Find where the given text appears and provide that cell's center as [X, Y] coordinate. 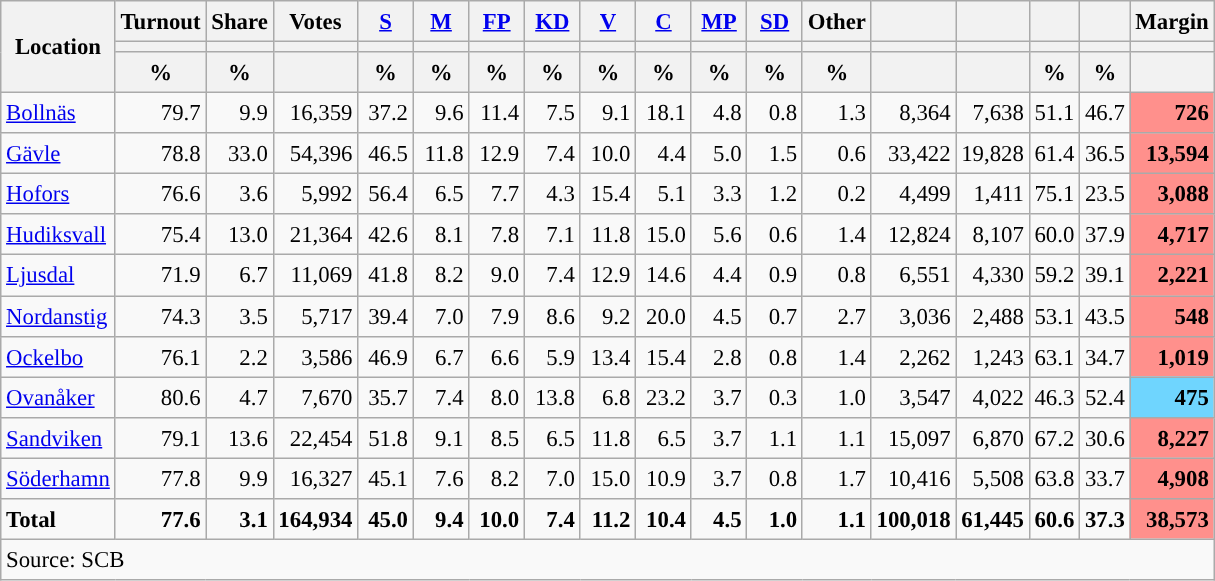
M [441, 22]
KD [552, 22]
4.7 [240, 398]
Bollnäs [58, 114]
13.4 [608, 356]
1.2 [775, 194]
548 [1172, 316]
Margin [1172, 22]
76.6 [160, 194]
3,586 [316, 356]
20.0 [664, 316]
12,824 [914, 234]
7.7 [497, 194]
43.5 [1105, 316]
8.5 [497, 438]
53.1 [1054, 316]
5,717 [316, 316]
8,227 [1172, 438]
18.1 [664, 114]
16,359 [316, 114]
Ovanåker [58, 398]
Ockelbo [58, 356]
5.6 [719, 234]
79.7 [160, 114]
5,992 [316, 194]
23.5 [1105, 194]
38,573 [1172, 520]
35.7 [386, 398]
7.9 [497, 316]
63.8 [1054, 478]
2.8 [719, 356]
2.7 [836, 316]
5.9 [552, 356]
42.6 [386, 234]
37.2 [386, 114]
0.3 [775, 398]
14.6 [664, 276]
6,551 [914, 276]
Ljusdal [58, 276]
63.1 [1054, 356]
Söderhamn [58, 478]
SD [775, 22]
4,717 [1172, 234]
2.2 [240, 356]
Sandviken [58, 438]
V [608, 22]
46.9 [386, 356]
2,262 [914, 356]
Votes [316, 22]
13.8 [552, 398]
Hudiksvall [58, 234]
45.1 [386, 478]
37.9 [1105, 234]
9.0 [497, 276]
5,508 [992, 478]
75.1 [1054, 194]
8.0 [497, 398]
30.6 [1105, 438]
4.3 [552, 194]
67.2 [1054, 438]
61.4 [1054, 154]
3,088 [1172, 194]
4,022 [992, 398]
8,364 [914, 114]
5.1 [664, 194]
13.6 [240, 438]
34.7 [1105, 356]
22,454 [316, 438]
4,908 [1172, 478]
Gävle [58, 154]
1.5 [775, 154]
46.3 [1054, 398]
60.6 [1054, 520]
79.1 [160, 438]
71.9 [160, 276]
1.3 [836, 114]
9.4 [441, 520]
51.8 [386, 438]
2,221 [1172, 276]
Nordanstig [58, 316]
9.2 [608, 316]
3.1 [240, 520]
39.4 [386, 316]
3,036 [914, 316]
74.3 [160, 316]
54,396 [316, 154]
7,670 [316, 398]
10,416 [914, 478]
52.4 [1105, 398]
3.5 [240, 316]
Source: SCB [608, 560]
33,422 [914, 154]
6,870 [992, 438]
164,934 [316, 520]
7.6 [441, 478]
Hofors [58, 194]
59.2 [1054, 276]
7,638 [992, 114]
4,330 [992, 276]
41.8 [386, 276]
77.8 [160, 478]
4,499 [914, 194]
36.5 [1105, 154]
13.0 [240, 234]
0.2 [836, 194]
75.4 [160, 234]
46.7 [1105, 114]
13,594 [1172, 154]
39.1 [1105, 276]
Other [836, 22]
80.6 [160, 398]
726 [1172, 114]
1,411 [992, 194]
56.4 [386, 194]
3,547 [914, 398]
4.8 [719, 114]
8.6 [552, 316]
1,243 [992, 356]
3.6 [240, 194]
0.9 [775, 276]
475 [1172, 398]
37.3 [1105, 520]
45.0 [386, 520]
8.1 [441, 234]
S [386, 22]
16,327 [316, 478]
100,018 [914, 520]
Location [58, 47]
77.6 [160, 520]
6.6 [497, 356]
9.6 [441, 114]
78.8 [160, 154]
60.0 [1054, 234]
11.4 [497, 114]
Total [58, 520]
1.7 [836, 478]
8,107 [992, 234]
11.2 [608, 520]
Turnout [160, 22]
46.5 [386, 154]
33.0 [240, 154]
5.0 [719, 154]
3.3 [719, 194]
FP [497, 22]
11,069 [316, 276]
7.1 [552, 234]
7.8 [497, 234]
33.7 [1105, 478]
21,364 [316, 234]
2,488 [992, 316]
10.4 [664, 520]
Share [240, 22]
7.5 [552, 114]
C [664, 22]
61,445 [992, 520]
0.7 [775, 316]
1,019 [1172, 356]
15,097 [914, 438]
76.1 [160, 356]
51.1 [1054, 114]
6.8 [608, 398]
19,828 [992, 154]
10.9 [664, 478]
MP [719, 22]
23.2 [664, 398]
